Return (X, Y) of the center of cell containing provided text 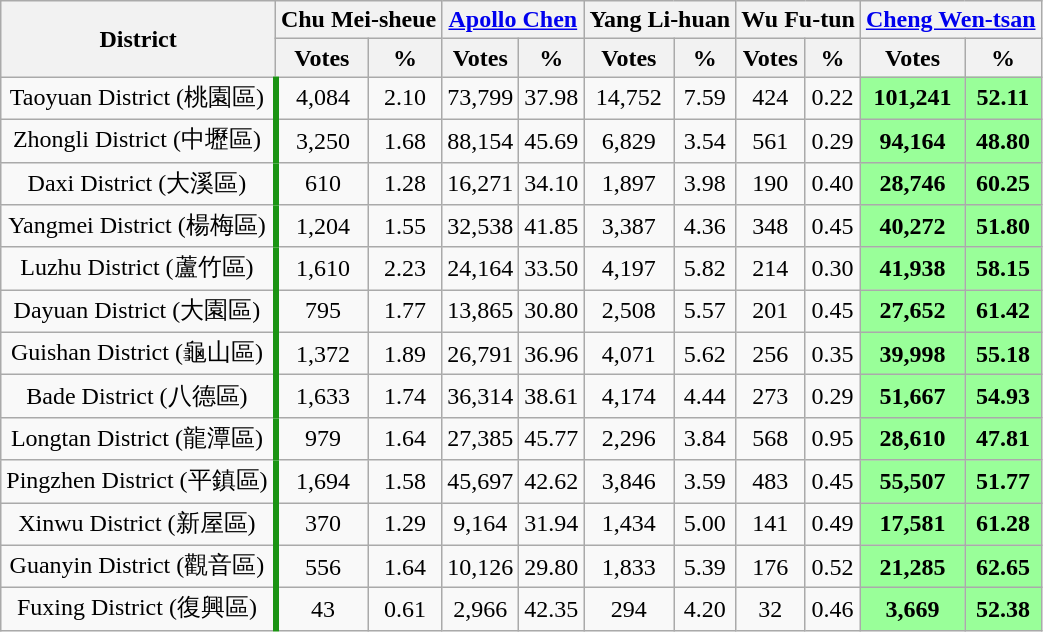
61.42 (1003, 312)
51.77 (1003, 482)
31.94 (552, 524)
32,538 (480, 226)
42.62 (552, 482)
21,285 (912, 566)
1.77 (404, 312)
10,126 (480, 566)
33.50 (552, 268)
348 (770, 226)
294 (629, 610)
4.36 (705, 226)
41,938 (912, 268)
28,746 (912, 184)
Yangmei District (楊梅區) (138, 226)
Yang Li-huan (660, 20)
District (138, 39)
0.49 (832, 524)
0.40 (832, 184)
54.93 (1003, 396)
88,154 (480, 140)
370 (322, 524)
1.58 (404, 482)
1,372 (322, 354)
561 (770, 140)
0.95 (832, 438)
52.11 (1003, 98)
1,610 (322, 268)
Longtan District (龍潭區) (138, 438)
Chu Mei-sheue (358, 20)
176 (770, 566)
1.89 (404, 354)
61.28 (1003, 524)
58.15 (1003, 268)
Dayuan District (大園區) (138, 312)
51,667 (912, 396)
3,250 (322, 140)
3.59 (705, 482)
5.00 (705, 524)
Taoyuan District (桃園區) (138, 98)
39,998 (912, 354)
1.29 (404, 524)
Zhongli District (中壢區) (138, 140)
0.35 (832, 354)
51.80 (1003, 226)
38.61 (552, 396)
36,314 (480, 396)
1.68 (404, 140)
6,829 (629, 140)
24,164 (480, 268)
610 (322, 184)
73,799 (480, 98)
3,387 (629, 226)
256 (770, 354)
101,241 (912, 98)
0.46 (832, 610)
52.38 (1003, 610)
3,846 (629, 482)
27,652 (912, 312)
45.69 (552, 140)
4.44 (705, 396)
7.59 (705, 98)
1.55 (404, 226)
5.82 (705, 268)
1.74 (404, 396)
94,164 (912, 140)
1,204 (322, 226)
1,434 (629, 524)
2.10 (404, 98)
16,271 (480, 184)
1,897 (629, 184)
556 (322, 566)
0.52 (832, 566)
1,633 (322, 396)
2,966 (480, 610)
47.81 (1003, 438)
1,833 (629, 566)
Luzhu District (蘆竹區) (138, 268)
28,610 (912, 438)
2.23 (404, 268)
29.80 (552, 566)
5.39 (705, 566)
4,071 (629, 354)
26,791 (480, 354)
Apollo Chen (513, 20)
5.62 (705, 354)
3.98 (705, 184)
55,507 (912, 482)
273 (770, 396)
Daxi District (大溪區) (138, 184)
0.30 (832, 268)
Xinwu District (新屋區) (138, 524)
4.20 (705, 610)
1,694 (322, 482)
43 (322, 610)
3.54 (705, 140)
141 (770, 524)
42.35 (552, 610)
5.57 (705, 312)
Pingzhen District (平鎮區) (138, 482)
568 (770, 438)
0.61 (404, 610)
13,865 (480, 312)
55.18 (1003, 354)
36.96 (552, 354)
Bade District (八德區) (138, 396)
30.80 (552, 312)
214 (770, 268)
Guishan District (龜山區) (138, 354)
190 (770, 184)
4,174 (629, 396)
34.10 (552, 184)
37.98 (552, 98)
4,084 (322, 98)
60.25 (1003, 184)
32 (770, 610)
201 (770, 312)
27,385 (480, 438)
45,697 (480, 482)
3.84 (705, 438)
62.65 (1003, 566)
Wu Fu-tun (798, 20)
3,669 (912, 610)
483 (770, 482)
41.85 (552, 226)
424 (770, 98)
795 (322, 312)
2,508 (629, 312)
9,164 (480, 524)
40,272 (912, 226)
45.77 (552, 438)
48.80 (1003, 140)
Cheng Wen-tsan (950, 20)
Fuxing District (復興區) (138, 610)
4,197 (629, 268)
Guanyin District (觀音區) (138, 566)
979 (322, 438)
2,296 (629, 438)
14,752 (629, 98)
1.28 (404, 184)
0.22 (832, 98)
17,581 (912, 524)
